Detect which cell encompasses the target text, then output its [x, y] center coordinate. 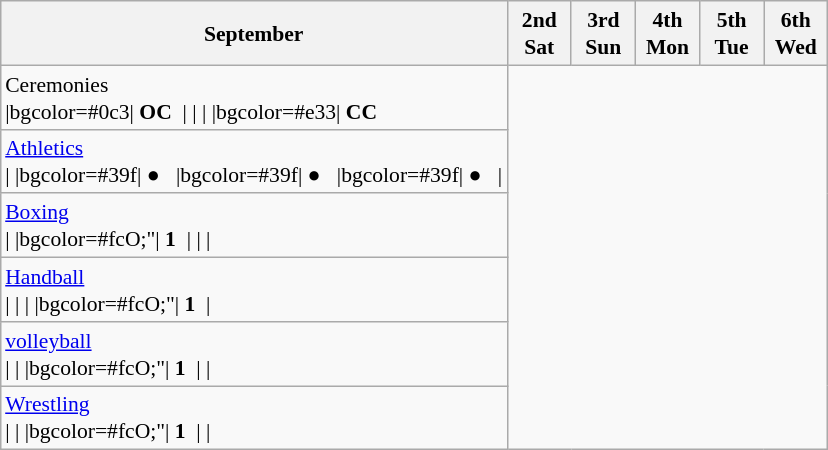
4thMon [667, 33]
Boxing| |bgcolor=#fcO;"| 1 | | | [254, 225]
2ndSat [539, 33]
Handball| | | |bgcolor=#fcO;"| 1 | [254, 289]
Athletics| |bgcolor=#39f| ● |bgcolor=#39f| ● |bgcolor=#39f| ● | [254, 161]
Wrestling| | |bgcolor=#fcO;"| 1 | | [254, 418]
September [254, 33]
3rdSun [603, 33]
5thTue [732, 33]
6thWed [796, 33]
Ceremonies|bgcolor=#0c3| OC | | | |bgcolor=#e33| CC [254, 97]
volleyball| | |bgcolor=#fcO;"| 1 | | [254, 353]
